Extract the (X, Y) coordinate from the center of the cell holding the provided text.  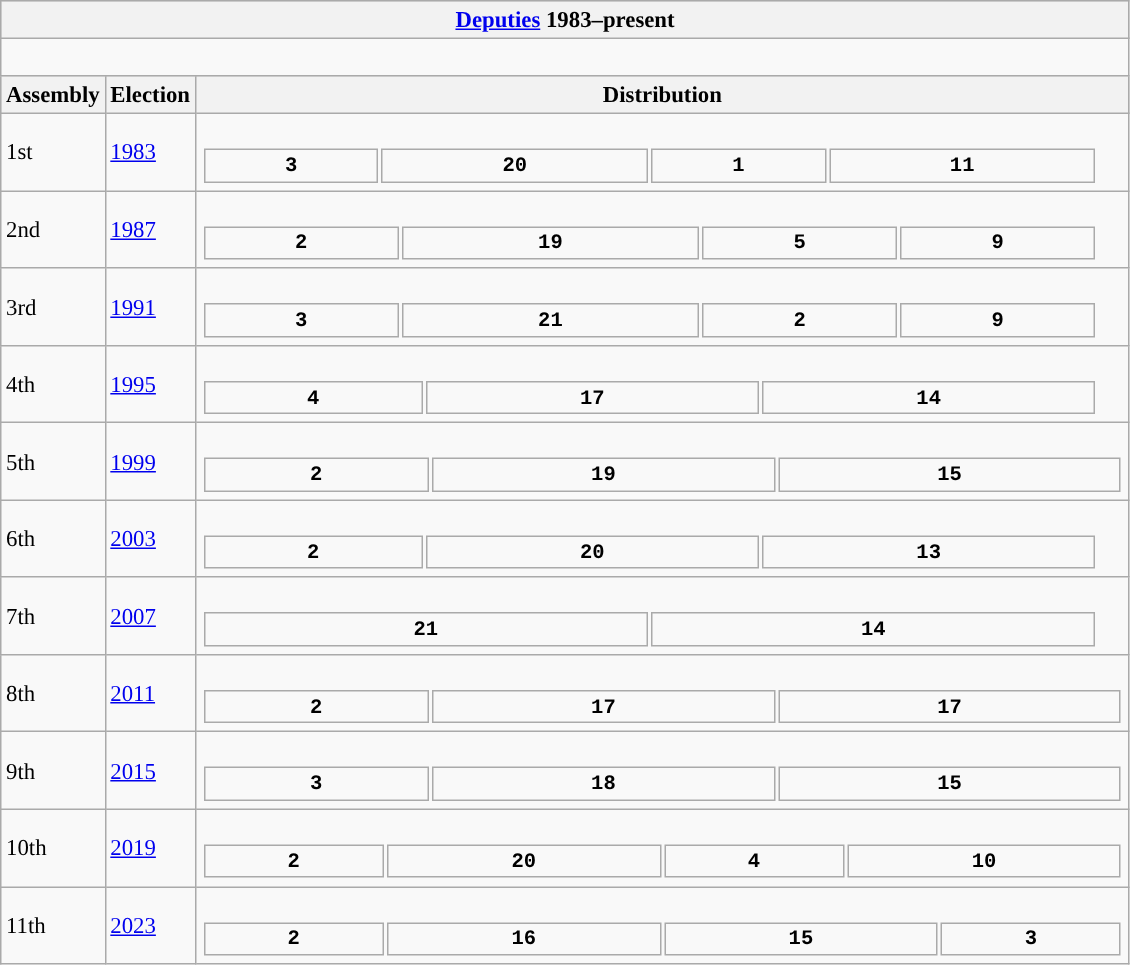
11 (962, 166)
Distribution (662, 95)
2003 (150, 538)
5th (53, 462)
1st (53, 152)
21 14 (662, 616)
2019 (150, 848)
2 19 5 9 (662, 230)
Deputies 1983–present (566, 20)
5 (800, 243)
6th (53, 538)
13 (928, 553)
2011 (150, 694)
8th (53, 694)
16 (524, 939)
1999 (150, 462)
2 20 13 (662, 538)
4 17 14 (662, 384)
10 (984, 862)
3 18 15 (662, 770)
4th (53, 384)
7th (53, 616)
9th (53, 770)
2007 (150, 616)
2 19 15 (662, 462)
1995 (150, 384)
2015 (150, 770)
3 20 1 11 (662, 152)
2 17 17 (662, 694)
Election (150, 95)
1987 (150, 230)
1983 (150, 152)
2 16 15 3 (662, 926)
3 21 2 9 (662, 306)
2 20 4 10 (662, 848)
18 (604, 784)
2023 (150, 926)
1 (738, 166)
3rd (53, 306)
2nd (53, 230)
10th (53, 848)
Assembly (53, 95)
1991 (150, 306)
11th (53, 926)
